Return (x, y) of the center of cell containing provided text 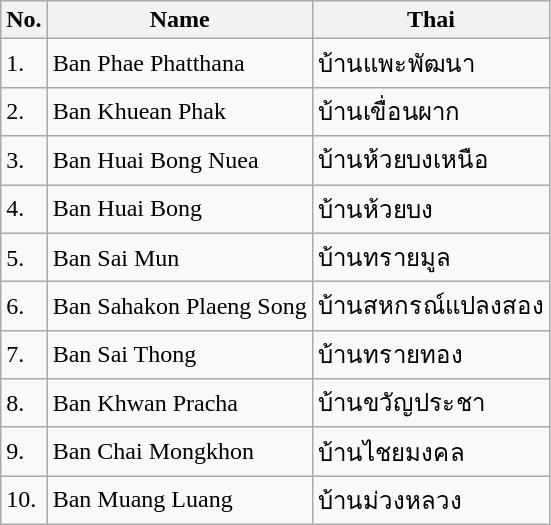
7. (24, 354)
1. (24, 64)
บ้านขวัญประชา (431, 404)
Ban Huai Bong Nuea (180, 160)
บ้านทรายมูล (431, 258)
8. (24, 404)
4. (24, 208)
บ้านห้วยบงเหนือ (431, 160)
5. (24, 258)
6. (24, 306)
10. (24, 500)
Ban Sahakon Plaeng Song (180, 306)
บ้านม่วงหลวง (431, 500)
Ban Khuean Phak (180, 112)
2. (24, 112)
Ban Sai Mun (180, 258)
Thai (431, 20)
บ้านห้วยบง (431, 208)
บ้านทรายทอง (431, 354)
บ้านเขื่อนผาก (431, 112)
บ้านแพะพัฒนา (431, 64)
Ban Huai Bong (180, 208)
9. (24, 452)
Ban Muang Luang (180, 500)
3. (24, 160)
No. (24, 20)
บ้านสหกรณ์แปลงสอง (431, 306)
Ban Chai Mongkhon (180, 452)
Ban Sai Thong (180, 354)
Name (180, 20)
บ้านไชยมงคล (431, 452)
Ban Khwan Pracha (180, 404)
Ban Phae Phatthana (180, 64)
